Capture the cell that displays the provided text and extract its (X, Y) central coordinate. 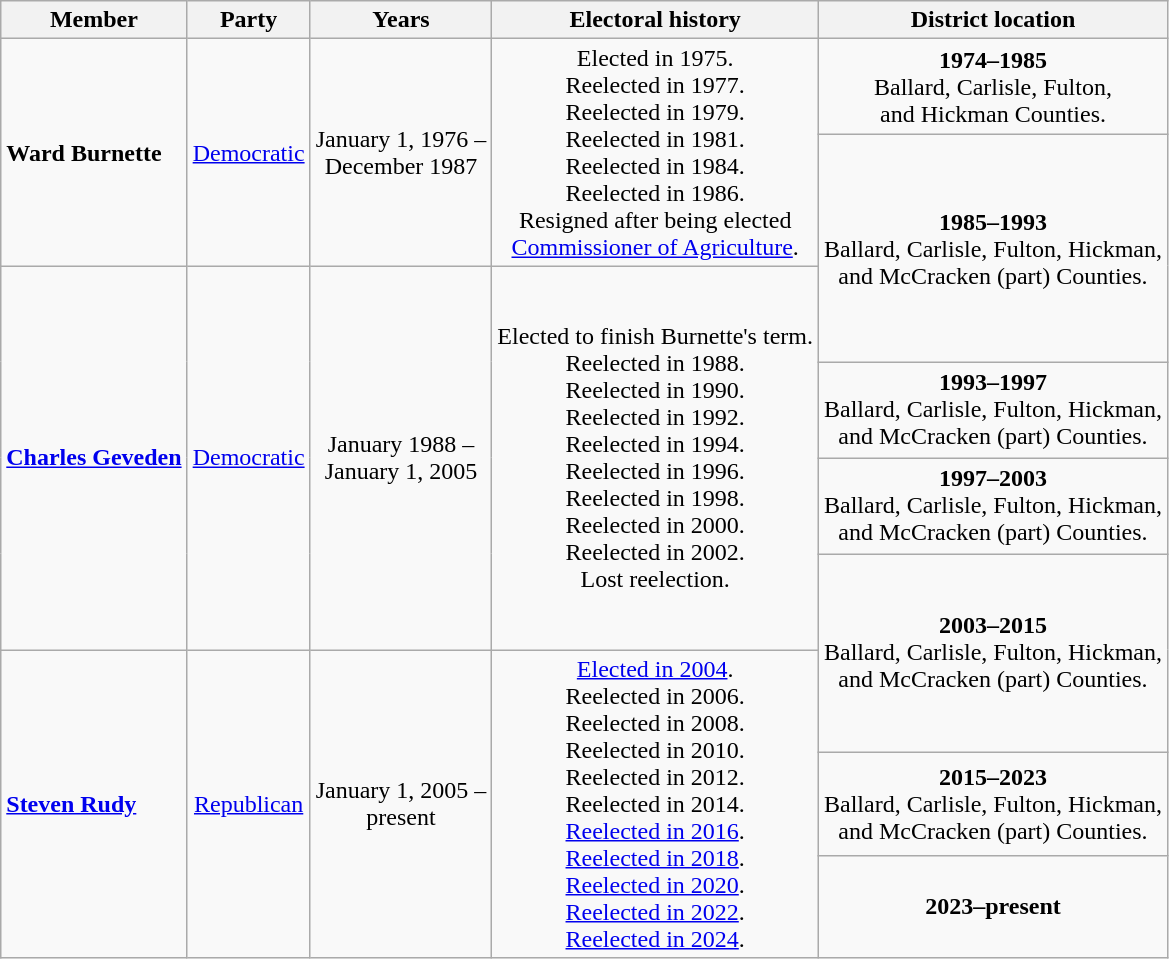
2023–present (992, 906)
Steven Rudy (94, 804)
1997–2003Ballard, Carlisle, Fulton, Hickman,and McCracken (part) Counties. (992, 506)
Ward Burnette (94, 152)
2015–2023Ballard, Carlisle, Fulton, Hickman,and McCracken (part) Counties. (992, 804)
1974–1985Ballard, Carlisle, Fulton,and Hickman Counties. (992, 87)
2003–2015Ballard, Carlisle, Fulton, Hickman,and McCracken (part) Counties. (992, 654)
Party (248, 20)
Electoral history (656, 20)
Republican (248, 804)
1993–1997Ballard, Carlisle, Fulton, Hickman,and McCracken (part) Counties. (992, 410)
District location (992, 20)
1985–1993Ballard, Carlisle, Fulton, Hickman,and McCracken (part) Counties. (992, 248)
Charles Geveden (94, 458)
Years (401, 20)
January 1988 –January 1, 2005 (401, 458)
Member (94, 20)
January 1, 2005 –present (401, 804)
January 1, 1976 –December 1987 (401, 152)
